Extract the (X, Y) coordinate from the center of the cell holding the provided text.  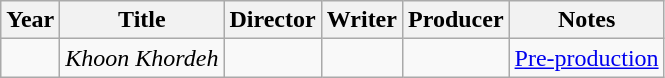
Director (272, 20)
Writer (362, 20)
Year (30, 20)
Title (142, 20)
Producer (456, 20)
Khoon Khordeh (142, 58)
Pre-production (586, 58)
Notes (586, 20)
